Return [X, Y] of the center of cell containing provided text 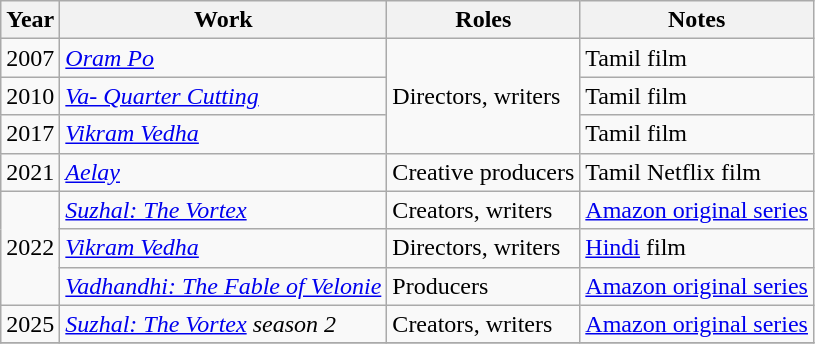
Roles [484, 20]
Suzhal: The Vortex [224, 210]
Aelay [224, 172]
2007 [30, 58]
Creative producers [484, 172]
Hindi film [697, 248]
Work [224, 20]
2010 [30, 96]
2025 [30, 324]
Year [30, 20]
Oram Po [224, 58]
Suzhal: The Vortex season 2 [224, 324]
2022 [30, 248]
Tamil Netflix film [697, 172]
2021 [30, 172]
Producers [484, 286]
Vadhandhi: The Fable of Velonie [224, 286]
2017 [30, 134]
Notes [697, 20]
Va- Quarter Cutting [224, 96]
